Capture the cell that displays the provided text and extract its (x, y) central coordinate. 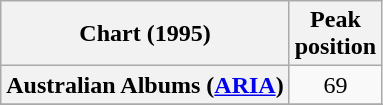
69 (335, 85)
Chart (1995) (145, 34)
Peakposition (335, 34)
Australian Albums (ARIA) (145, 85)
